Output the (x, y) coordinate of the center of the cell containing the given text.  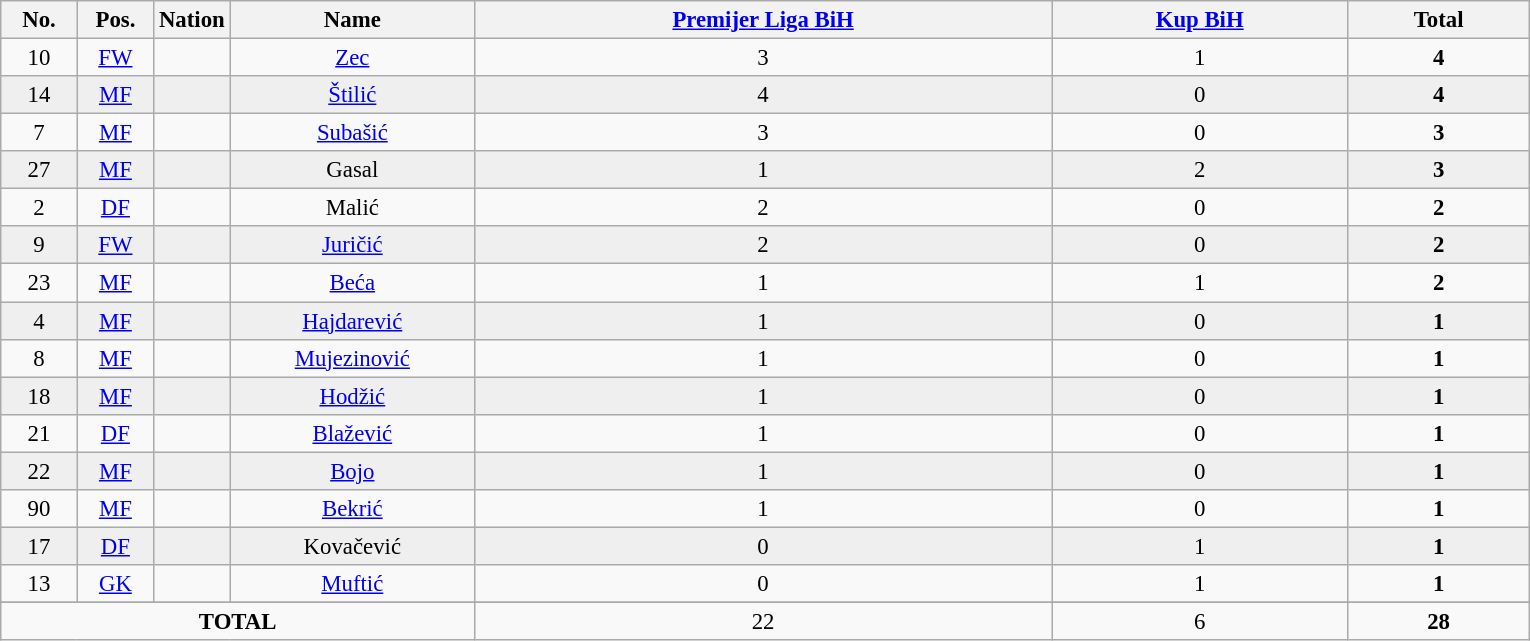
Subašić (352, 133)
Beća (352, 283)
Nation (192, 20)
Gasal (352, 170)
6 (1200, 621)
Premijer Liga BiH (764, 20)
Mujezinović (352, 358)
TOTAL (238, 621)
14 (39, 95)
7 (39, 133)
Kovačević (352, 546)
Name (352, 20)
Štilić (352, 95)
Zec (352, 58)
9 (39, 245)
Kup BiH (1200, 20)
18 (39, 396)
Pos. (115, 20)
23 (39, 283)
27 (39, 170)
8 (39, 358)
Blažević (352, 433)
GK (115, 584)
Muftić (352, 584)
13 (39, 584)
21 (39, 433)
No. (39, 20)
10 (39, 58)
Hodžić (352, 396)
90 (39, 509)
Bekrić (352, 509)
Juričić (352, 245)
17 (39, 546)
Bojo (352, 471)
Total (1439, 20)
28 (1439, 621)
Hajdarević (352, 321)
Malić (352, 208)
